Provide the (X, Y) coordinate of the cell's center where the given text is located.  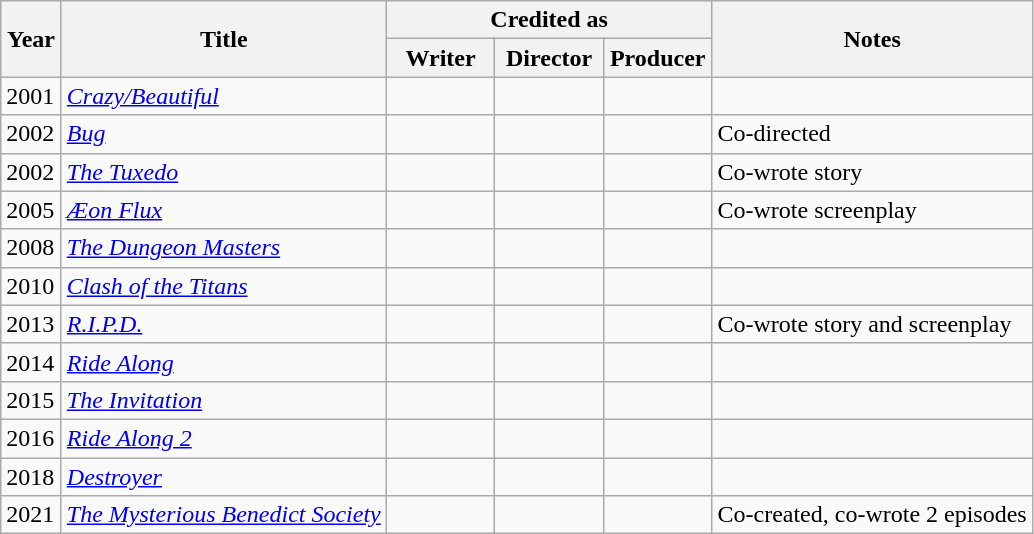
2016 (32, 438)
2013 (32, 324)
The Invitation (224, 400)
Director (550, 58)
Notes (872, 39)
Year (32, 39)
Co-directed (872, 134)
Title (224, 39)
Credited as (549, 20)
2005 (32, 210)
Bug (224, 134)
Co-wrote story (872, 172)
Co-wrote screenplay (872, 210)
The Dungeon Masters (224, 248)
Crazy/Beautiful (224, 96)
The Mysterious Benedict Society (224, 515)
Co-wrote story and screenplay (872, 324)
2018 (32, 477)
The Tuxedo (224, 172)
Writer (440, 58)
Destroyer (224, 477)
Ride Along (224, 362)
Ride Along 2 (224, 438)
Æon Flux (224, 210)
Co-created, co-wrote 2 episodes (872, 515)
2010 (32, 286)
2021 (32, 515)
2001 (32, 96)
2014 (32, 362)
2015 (32, 400)
Producer (658, 58)
2008 (32, 248)
R.I.P.D. (224, 324)
Clash of the Titans (224, 286)
